From the cell containing the given text, extract its center point as [X, Y] coordinate. 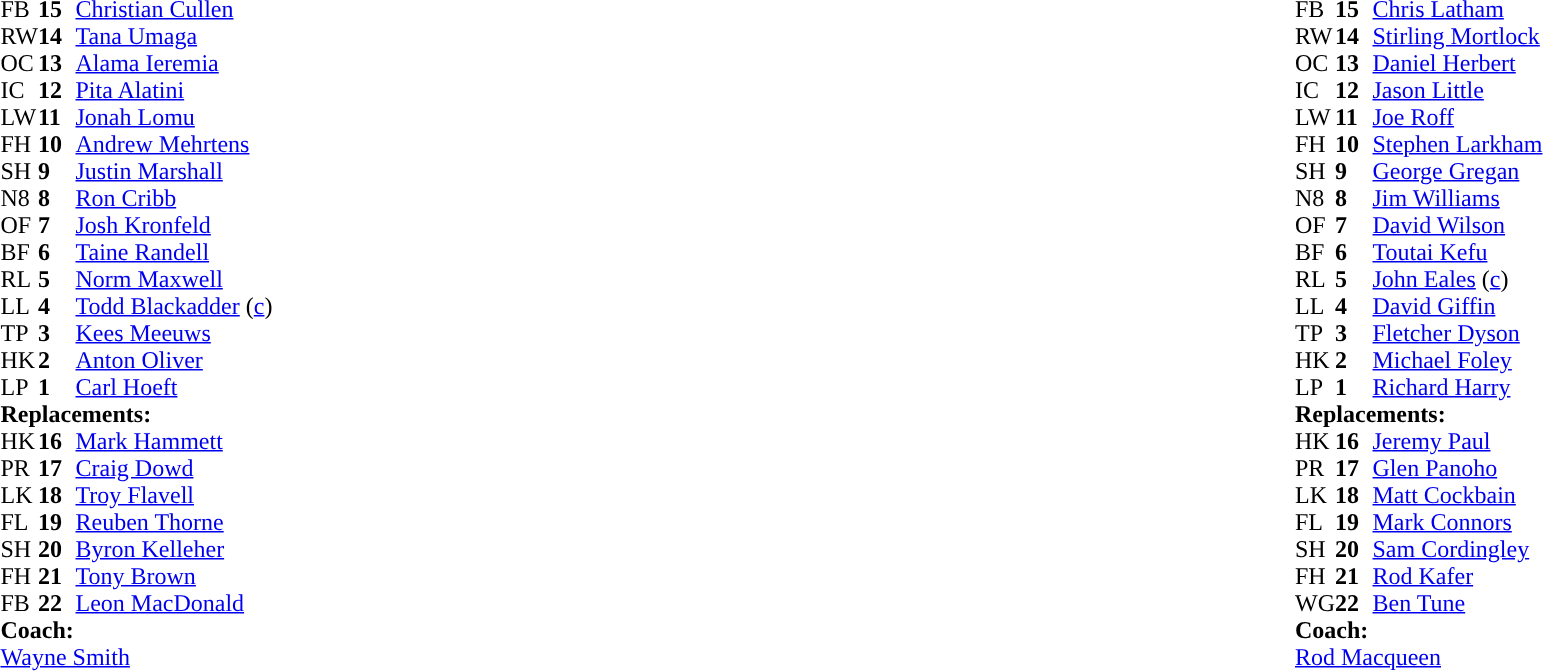
Stephen Larkham [1458, 144]
Leon MacDonald [174, 604]
Justin Marshall [174, 172]
Wayne Smith [136, 658]
Toutai Kefu [1458, 252]
Mark Connors [1458, 522]
Craig Dowd [174, 468]
Josh Kronfeld [174, 226]
Rod Macqueen [1418, 658]
George Gregan [1458, 172]
Fletcher Dyson [1458, 334]
Ben Tune [1458, 604]
Kees Meeuws [174, 334]
Richard Harry [1458, 388]
Michael Foley [1458, 360]
Taine Randell [174, 252]
Andrew Mehrtens [174, 144]
Tana Umaga [174, 36]
John Eales (c) [1458, 280]
Pita Alatini [174, 90]
Glen Panoho [1458, 468]
Rod Kafer [1458, 576]
Reuben Thorne [174, 522]
Stirling Mortlock [1458, 36]
FB [19, 604]
Joe Roff [1458, 118]
David Wilson [1458, 226]
Daniel Herbert [1458, 64]
Carl Hoeft [174, 388]
Tony Brown [174, 576]
Jonah Lomu [174, 118]
Ron Cribb [174, 198]
Troy Flavell [174, 496]
Todd Blackadder (c) [174, 306]
Jim Williams [1458, 198]
Sam Cordingley [1458, 550]
Norm Maxwell [174, 280]
Jason Little [1458, 90]
Matt Cockbain [1458, 496]
Jeremy Paul [1458, 442]
Byron Kelleher [174, 550]
Mark Hammett [174, 442]
Anton Oliver [174, 360]
Alama Ieremia [174, 64]
WG [1315, 604]
David Giffin [1458, 306]
